Search for the cell housing the specified text and yield its [x, y] center coordinate. 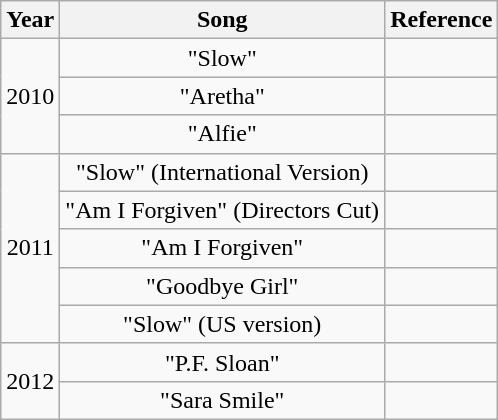
Reference [442, 20]
"Sara Smile" [222, 400]
2012 [30, 381]
"Am I Forgiven" (Directors Cut) [222, 210]
2010 [30, 96]
"Slow" [222, 58]
"Slow" (International Version) [222, 172]
"Goodbye Girl" [222, 286]
Year [30, 20]
"Alfie" [222, 134]
"P.F. Sloan" [222, 362]
2011 [30, 248]
"Am I Forgiven" [222, 248]
"Slow" (US version) [222, 324]
"Aretha" [222, 96]
Song [222, 20]
